Return [x, y] of the center of cell containing provided text 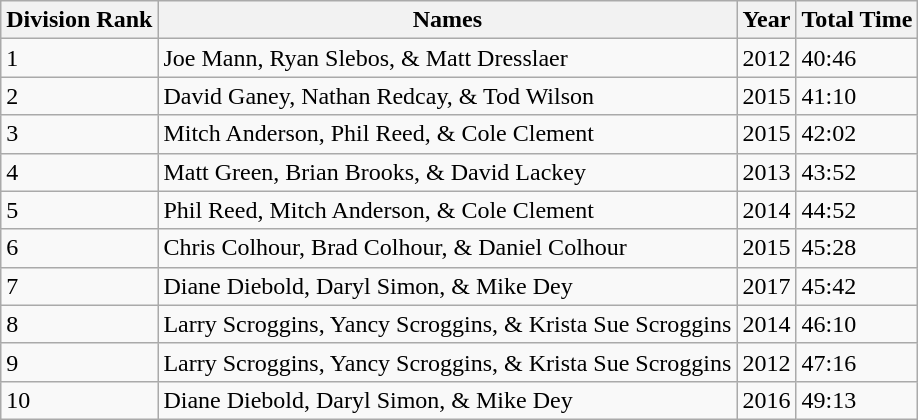
7 [80, 286]
46:10 [857, 324]
6 [80, 248]
44:52 [857, 210]
Matt Green, Brian Brooks, & David Lackey [448, 172]
40:46 [857, 58]
47:16 [857, 362]
45:28 [857, 248]
2016 [766, 400]
41:10 [857, 96]
Total Time [857, 20]
Names [448, 20]
David Ganey, Nathan Redcay, & Tod Wilson [448, 96]
49:13 [857, 400]
10 [80, 400]
Division Rank [80, 20]
3 [80, 134]
4 [80, 172]
2 [80, 96]
Mitch Anderson, Phil Reed, & Cole Clement [448, 134]
Phil Reed, Mitch Anderson, & Cole Clement [448, 210]
42:02 [857, 134]
Joe Mann, Ryan Slebos, & Matt Dresslaer [448, 58]
Year [766, 20]
43:52 [857, 172]
2017 [766, 286]
9 [80, 362]
Chris Colhour, Brad Colhour, & Daniel Colhour [448, 248]
5 [80, 210]
1 [80, 58]
8 [80, 324]
45:42 [857, 286]
2013 [766, 172]
